Pinpoint the cell where the given text exists, returning its [x, y] midpoint coordinate. 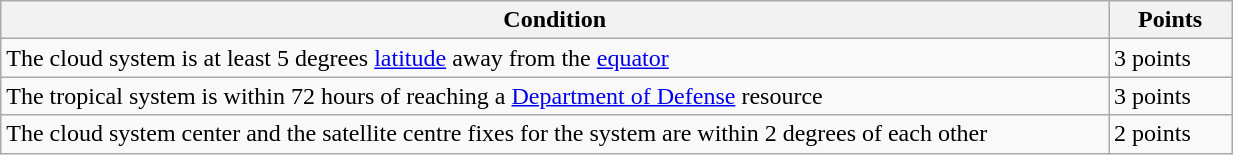
The cloud system center and the satellite centre fixes for the system are within 2 degrees of each other [555, 134]
Points [1170, 20]
Condition [555, 20]
The cloud system is at least 5 degrees latitude away from the equator [555, 58]
2 points [1170, 134]
The tropical system is within 72 hours of reaching a Department of Defense resource [555, 96]
